Output the [X, Y] coordinate of the center of the cell containing the given text.  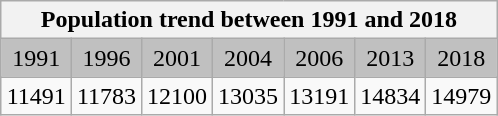
2001 [178, 58]
2013 [390, 58]
12100 [178, 96]
1991 [36, 58]
13191 [320, 96]
2006 [320, 58]
2018 [462, 58]
Population trend between 1991 and 2018 [249, 20]
11491 [36, 96]
1996 [106, 58]
14979 [462, 96]
14834 [390, 96]
11783 [106, 96]
13035 [248, 96]
2004 [248, 58]
